Provide the [x, y] coordinate of the cell's center where the given text is located.  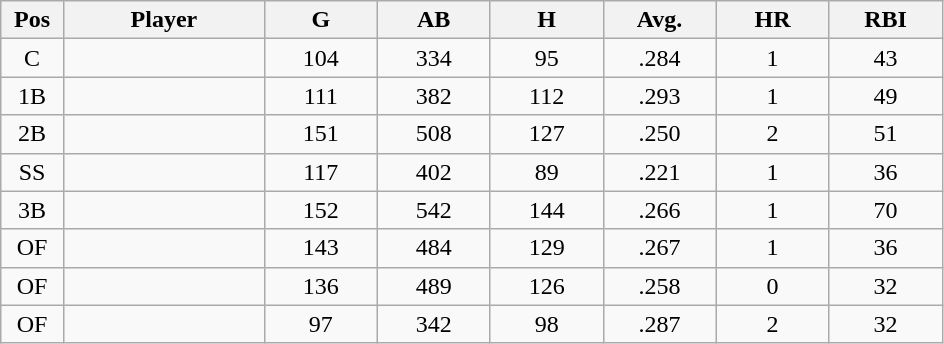
126 [546, 286]
.221 [660, 172]
.250 [660, 134]
43 [886, 58]
1B [32, 96]
0 [772, 286]
144 [546, 210]
AB [434, 20]
98 [546, 324]
RBI [886, 20]
.266 [660, 210]
342 [434, 324]
Avg. [660, 20]
51 [886, 134]
3B [32, 210]
111 [320, 96]
402 [434, 172]
G [320, 20]
104 [320, 58]
C [32, 58]
484 [434, 248]
143 [320, 248]
70 [886, 210]
334 [434, 58]
151 [320, 134]
HR [772, 20]
Player [164, 20]
136 [320, 286]
.267 [660, 248]
49 [886, 96]
Pos [32, 20]
382 [434, 96]
97 [320, 324]
508 [434, 134]
542 [434, 210]
.287 [660, 324]
152 [320, 210]
489 [434, 286]
95 [546, 58]
SS [32, 172]
.293 [660, 96]
117 [320, 172]
.258 [660, 286]
127 [546, 134]
129 [546, 248]
2B [32, 134]
H [546, 20]
89 [546, 172]
112 [546, 96]
.284 [660, 58]
